Pinpoint the cell where the given text exists, returning its (x, y) midpoint coordinate. 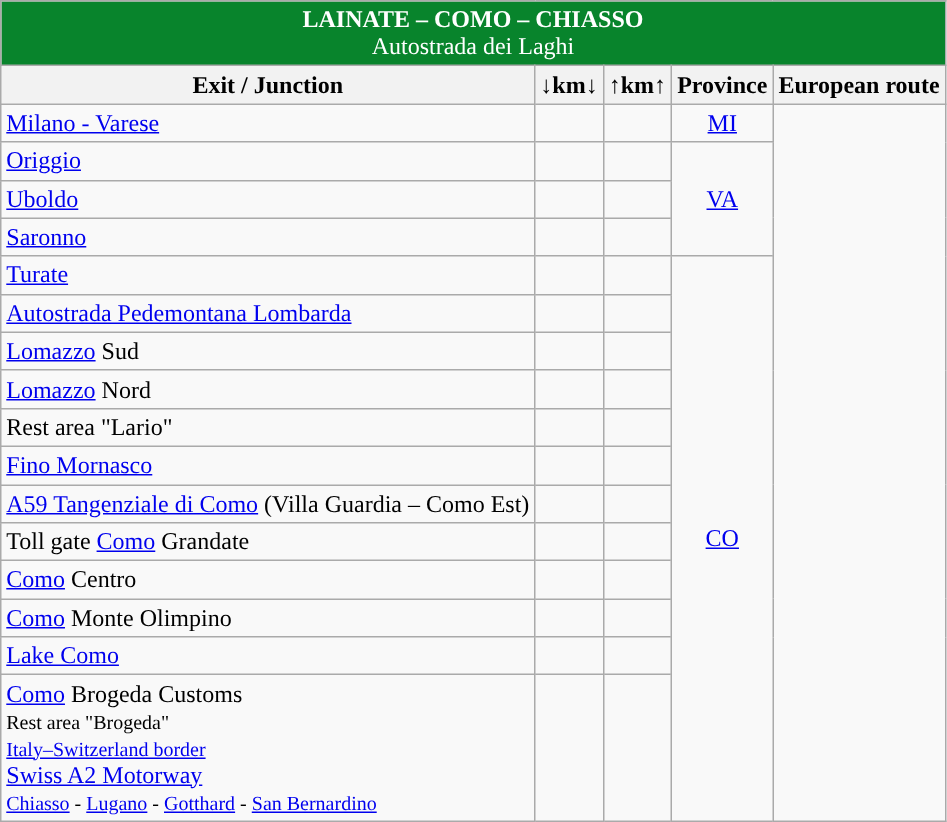
Como Brogeda Customs Rest area "Brogeda"Italy–Switzerland border Swiss A2 MotorwayChiasso - Lugano - Gotthard - San Bernardino (268, 748)
Como Monte Olimpino (268, 618)
A59 Tangenziale di Como (Villa Guardia – Como Est) (268, 503)
European route (859, 85)
Como Centro (268, 580)
Rest area "Lario" (268, 427)
Autostrada Pedemontana Lombarda (268, 313)
LAINATE – COMO – CHIASSOAutostrada dei Laghi (473, 34)
Milano - Varese (268, 123)
Lomazzo Nord (268, 389)
Province (722, 85)
↓km↓ (569, 85)
VA (722, 199)
Lomazzo Sud (268, 351)
CO (722, 538)
↑km↑ (637, 85)
Saronno (268, 237)
Toll gate Como Grandate (268, 542)
Exit / Junction (268, 85)
Fino Mornasco (268, 465)
Origgio (268, 161)
Lake Como (268, 656)
Turate (268, 275)
MI (722, 123)
Uboldo (268, 199)
